Find where the given text appears and provide that cell's center as (x, y) coordinate. 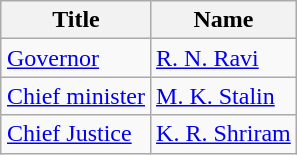
Title (76, 20)
Chief minister (76, 96)
K. R. Shriram (224, 134)
Governor (76, 58)
Name (224, 20)
M. K. Stalin (224, 96)
Chief Justice (76, 134)
R. N. Ravi (224, 58)
